From the cell containing the given text, extract its center point as [X, Y] coordinate. 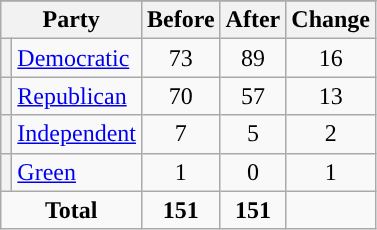
Before [180, 20]
Democratic [77, 58]
Change [331, 20]
Total [72, 210]
57 [253, 96]
89 [253, 58]
70 [180, 96]
Republican [77, 96]
0 [253, 172]
After [253, 20]
5 [253, 134]
16 [331, 58]
Green [77, 172]
2 [331, 134]
7 [180, 134]
13 [331, 96]
Independent [77, 134]
73 [180, 58]
Party [72, 20]
